Search for the cell housing the specified text and yield its [x, y] center coordinate. 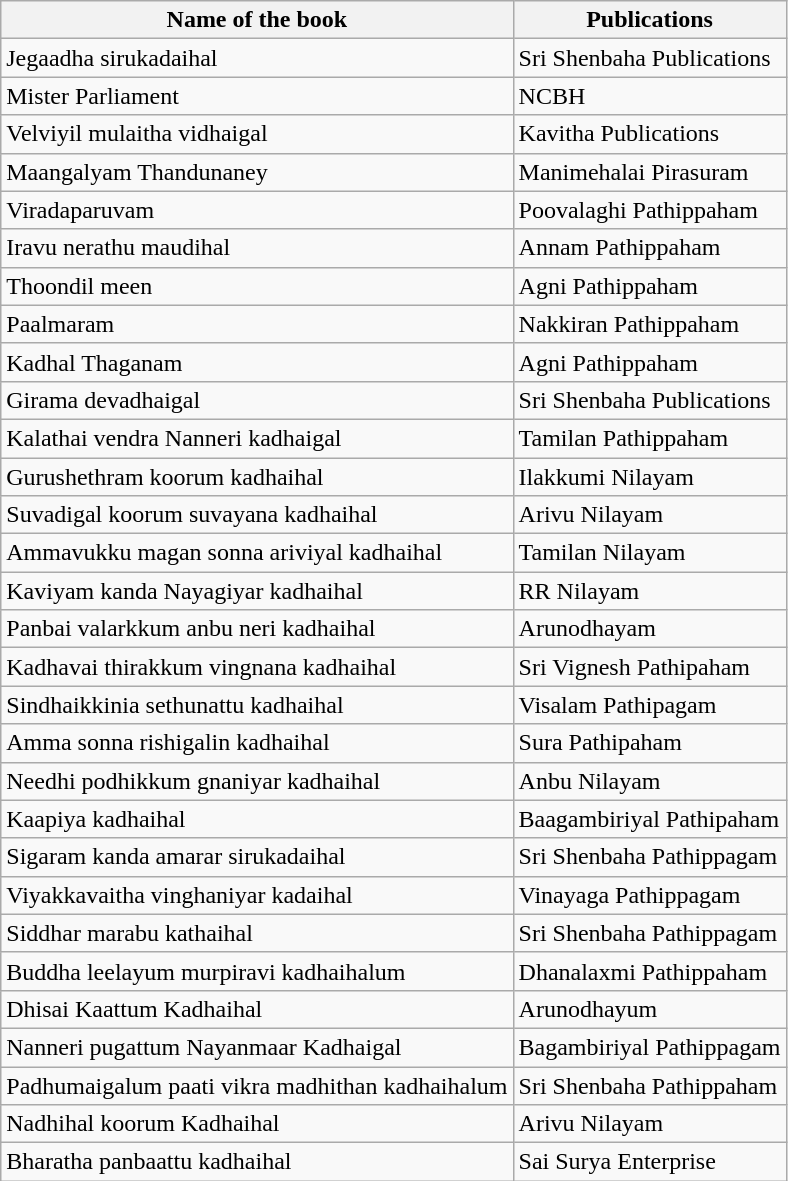
Kadhavai thirakkum vingnana kadhaihal [257, 667]
Iravu nerathu maudihal [257, 248]
Sri Shenbaha Pathippaham [650, 1085]
Poovalaghi Pathippaham [650, 210]
Suvadigal koorum suvayana kadhaihal [257, 515]
Manimehalai Pirasuram [650, 172]
Tamilan Pathippaham [650, 438]
Anbu Nilayam [650, 781]
Buddha leelayum murpiravi kadhaihalum [257, 971]
Baagambiriyal Pathipaham [650, 819]
Sri Vignesh Pathipaham [650, 667]
Arunodhayam [650, 629]
Dhanalaxmi Pathippaham [650, 971]
Ammavukku magan sonna ariviyal kadhaihal [257, 553]
Panbai valarkkum anbu neri kadhaihal [257, 629]
Nakkiran Pathippaham [650, 324]
Sindhaikkinia sethunattu kadhaihal [257, 705]
Girama devadhaigal [257, 400]
Kavitha Publications [650, 134]
Siddhar marabu kathaihal [257, 933]
Mister Parliament [257, 96]
Jegaadha sirukadaihal [257, 58]
Ilakkumi Nilayam [650, 477]
Sigaram kanda amarar sirukadaihal [257, 857]
Bagambiriyal Pathippagam [650, 1047]
Nanneri pugattum Nayanmaar Kadhaigal [257, 1047]
NCBH [650, 96]
RR Nilayam [650, 591]
Bharatha panbaattu kadhaihal [257, 1162]
Nadhihal koorum Kadhaihal [257, 1124]
Arunodhayum [650, 1009]
Sai Surya Enterprise [650, 1162]
Name of the book [257, 20]
Dhisai Kaattum Kadhaihal [257, 1009]
Annam Pathippaham [650, 248]
Publications [650, 20]
Viyakkavaitha vinghaniyar kadaihal [257, 895]
Padhumaigalum paati vikra madhithan kadhaihalum [257, 1085]
Thoondil meen [257, 286]
Kalathai vendra Nanneri kadhaigal [257, 438]
Vinayaga Pathippagam [650, 895]
Kaviyam kanda Nayagiyar kadhaihal [257, 591]
Kaapiya kadhaihal [257, 819]
Visalam Pathipagam [650, 705]
Viradaparuvam [257, 210]
Velviyil mulaitha vidhaigal [257, 134]
Tamilan Nilayam [650, 553]
Needhi podhikkum gnaniyar kadhaihal [257, 781]
Paalmaram [257, 324]
Amma sonna rishigalin kadhaihal [257, 743]
Gurushethram koorum kadhaihal [257, 477]
Maangalyam Thandunaney [257, 172]
Kadhal Thaganam [257, 362]
Sura Pathipaham [650, 743]
